Determine the [X, Y] coordinate at the center of the cell enclosing the given text.  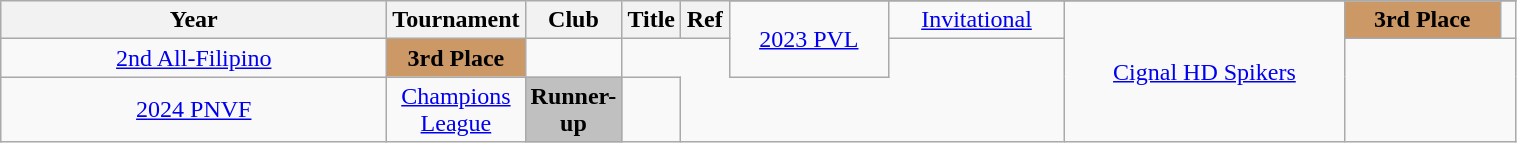
2024 PNVF [194, 110]
Cignal HD Spikers [1204, 72]
2nd All-Filipino [194, 58]
Tournament [456, 20]
Year [194, 20]
Title [652, 20]
Runner-up [574, 110]
Club [574, 20]
Invitational [977, 20]
2023 PVL [809, 39]
Champions League [456, 110]
Ref [704, 20]
